Capture the cell that displays the provided text and extract its [X, Y] central coordinate. 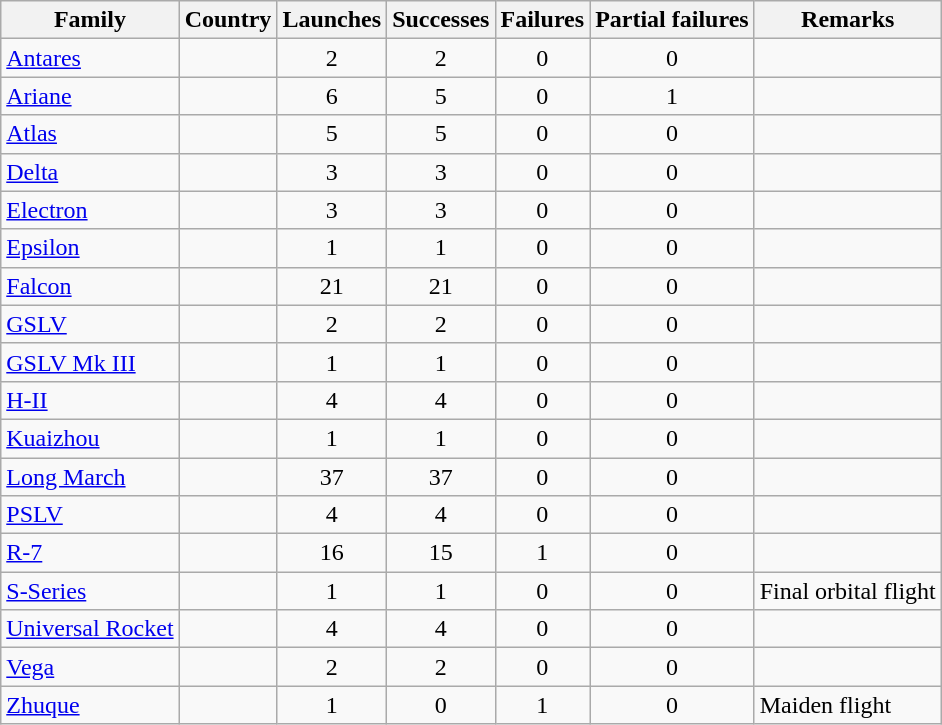
Country [228, 20]
GSLV Mk III [90, 362]
Maiden flight [848, 705]
Kuaizhou [90, 438]
Launches [332, 20]
GSLV [90, 324]
Atlas [90, 134]
Zhuque [90, 705]
Antares [90, 58]
Ariane [90, 96]
S-Series [90, 591]
Failures [542, 20]
Electron [90, 210]
PSLV [90, 515]
6 [332, 96]
Epsilon [90, 248]
Long March [90, 477]
Final orbital flight [848, 591]
Successes [441, 20]
Delta [90, 172]
15 [441, 553]
Partial failures [672, 20]
R-7 [90, 553]
Remarks [848, 20]
Universal Rocket [90, 629]
16 [332, 553]
H-II [90, 400]
Falcon [90, 286]
Vega [90, 667]
Family [90, 20]
